For the text-containing cell, return its midpoint in (X, Y) coordinate format. 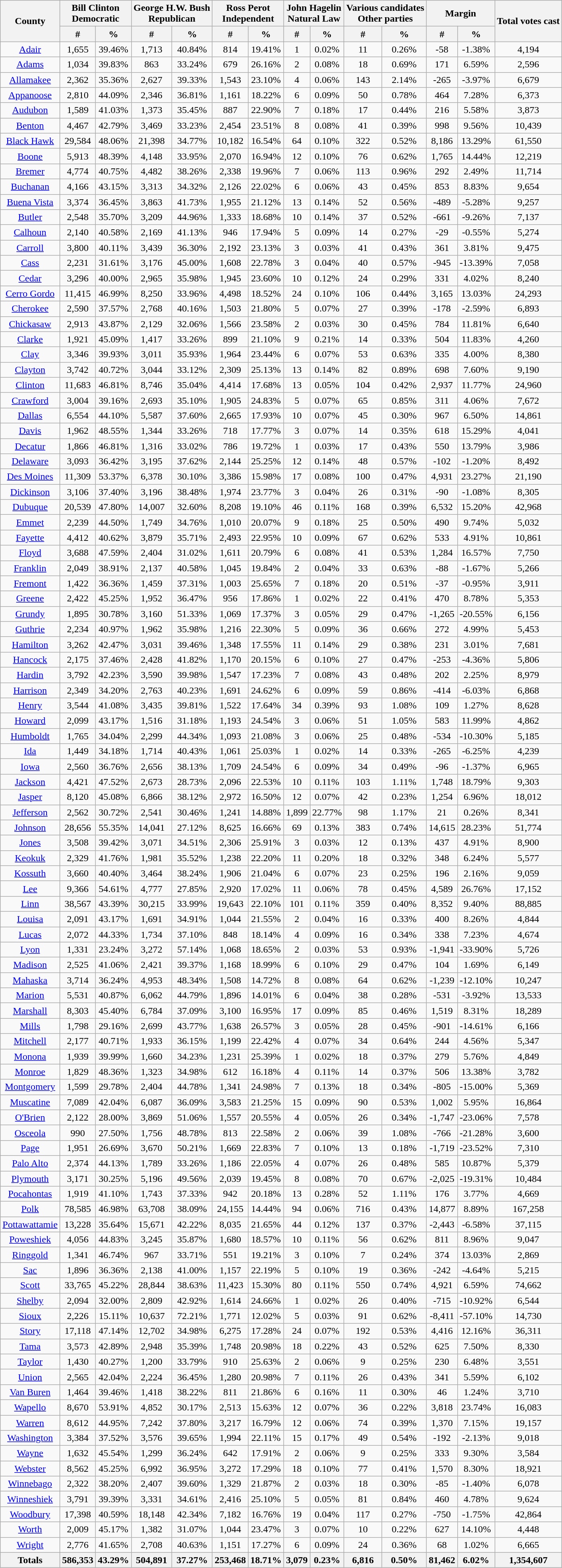
21.08% (266, 736)
Montgomery (30, 1087)
-96 (442, 767)
Clay (30, 354)
30.46% (192, 812)
50 (363, 95)
40.63% (192, 1545)
1,905 (230, 400)
23 (363, 873)
23.47% (266, 1530)
1.02% (476, 1545)
4,589 (442, 888)
10,484 (528, 1178)
6.02% (476, 1560)
35.87% (192, 1240)
3,791 (78, 1499)
14.10% (476, 1530)
335 (442, 354)
3,660 (78, 873)
38.48% (192, 492)
-0.55% (476, 233)
Poweshiek (30, 1240)
Pottawattamie (30, 1224)
1,522 (230, 706)
7,681 (528, 644)
17.77% (266, 431)
18.79% (476, 782)
19.96% (266, 171)
1,589 (78, 110)
504 (442, 339)
2,656 (152, 767)
-12.10% (476, 980)
Des Moines (30, 477)
Jefferson (30, 812)
34.20% (113, 690)
990 (78, 1133)
44.95% (113, 1423)
21.10% (266, 339)
176 (442, 1194)
6,373 (528, 95)
-1.37% (476, 767)
2,144 (230, 461)
49.56% (192, 1178)
1,503 (230, 309)
40.72% (113, 370)
7.50% (476, 1346)
3.01% (476, 644)
2,708 (152, 1545)
Floyd (30, 553)
9,190 (528, 370)
28,844 (152, 1285)
26.69% (113, 1148)
67 (363, 538)
23.44% (266, 354)
23.13% (266, 248)
48.34% (192, 980)
22.77% (327, 812)
3.81% (476, 248)
81 (363, 1499)
21.25% (266, 1102)
O'Brien (30, 1117)
7,058 (528, 263)
1,660 (152, 1056)
8,250 (152, 293)
Lee (30, 888)
2,099 (78, 721)
Clarke (30, 339)
4,953 (152, 980)
-58 (442, 49)
36.81% (192, 95)
1,669 (230, 1148)
Taylor (30, 1362)
Linn (30, 904)
8,341 (528, 812)
1,010 (230, 522)
-102 (442, 461)
-661 (442, 217)
4,448 (528, 1530)
1,459 (152, 583)
17.28% (266, 1331)
6.48% (476, 1362)
1,370 (442, 1423)
25.91% (266, 843)
-1,941 (442, 950)
-85 (442, 1484)
2,454 (230, 125)
46.99% (113, 293)
2,673 (152, 782)
Emmet (30, 522)
853 (442, 186)
42,968 (528, 507)
8,562 (78, 1469)
0.31% (404, 492)
5,215 (528, 1270)
6,166 (528, 1026)
38 (363, 995)
3,583 (230, 1102)
26.57% (266, 1026)
-3.92% (476, 995)
202 (442, 675)
Bill ClintonDemocratic (95, 14)
38.13% (192, 767)
25.10% (266, 1499)
3,384 (78, 1438)
946 (230, 233)
4,852 (152, 1407)
13.79% (476, 446)
5,369 (528, 1087)
27.50% (113, 1133)
-13.39% (476, 263)
10,861 (528, 538)
Totals (30, 1560)
504,891 (152, 1560)
Tama (30, 1346)
42.34% (192, 1514)
33.71% (192, 1255)
4,414 (230, 385)
Decatur (30, 446)
2.49% (476, 171)
103 (363, 782)
22 (363, 599)
44.33% (113, 935)
Hancock (30, 660)
7.60% (476, 370)
39.39% (113, 1499)
-242 (442, 1270)
23.60% (266, 278)
94 (297, 1209)
57.14% (192, 950)
Hardin (30, 675)
4,148 (152, 156)
3,176 (152, 263)
6,665 (528, 1545)
2,763 (152, 690)
3,079 (297, 1560)
22.95% (266, 538)
22.30% (266, 629)
-1.67% (476, 568)
4.99% (476, 629)
8.89% (476, 1209)
2,231 (78, 263)
8,625 (230, 827)
2,362 (78, 80)
3,071 (152, 843)
1,608 (230, 263)
-0.95% (476, 583)
39.83% (113, 65)
8,186 (442, 141)
13,228 (78, 1224)
-21.28% (476, 1133)
244 (442, 1041)
47.59% (113, 553)
642 (230, 1453)
39.37% (192, 965)
38.26% (192, 171)
3,879 (152, 538)
9.30% (476, 1453)
Story (30, 1331)
6,965 (528, 767)
43.77% (192, 1026)
Webster (30, 1469)
-715 (442, 1301)
20.55% (266, 1117)
11,415 (78, 293)
Fayette (30, 538)
2,565 (78, 1377)
3,800 (78, 248)
1,280 (230, 1377)
38.12% (192, 797)
10,439 (528, 125)
-2.59% (476, 309)
37.46% (113, 660)
20 (363, 583)
3,590 (152, 675)
3,313 (152, 186)
Sac (30, 1270)
2,407 (152, 1484)
1,231 (230, 1056)
25.39% (266, 1056)
38.24% (192, 873)
33.23% (192, 125)
0.17% (327, 1438)
1,003 (230, 583)
19.84% (266, 568)
1,921 (78, 339)
2,913 (78, 324)
7,310 (528, 1148)
Ross PerotIndependent (248, 14)
279 (442, 1056)
Franklin (30, 568)
Winnebago (30, 1484)
14.72% (266, 980)
19.21% (266, 1255)
6,062 (152, 995)
910 (230, 1362)
37 (363, 217)
2,590 (78, 309)
18.65% (266, 950)
7.28% (476, 95)
-3.97% (476, 80)
77 (363, 1469)
34.23% (192, 1056)
-1.75% (476, 1514)
1,061 (230, 751)
39 (363, 1133)
9,018 (528, 1438)
1,709 (230, 767)
9.74% (476, 522)
17.91% (266, 1453)
Plymouth (30, 1178)
887 (230, 110)
1,614 (230, 1301)
23.77% (266, 492)
-1,719 (442, 1148)
-6.25% (476, 751)
-805 (442, 1087)
17.29% (266, 1469)
16.66% (266, 827)
3,031 (152, 644)
-766 (442, 1133)
7,089 (78, 1102)
33.95% (192, 156)
41.08% (113, 706)
2,049 (78, 568)
10,637 (152, 1316)
2,627 (152, 80)
-534 (442, 736)
-57.10% (476, 1316)
21.12% (266, 202)
39.60% (192, 1484)
40.16% (192, 309)
36,311 (528, 1331)
12,702 (152, 1331)
17.93% (266, 415)
30.78% (113, 614)
5,726 (528, 950)
10.87% (476, 1163)
2,525 (78, 965)
9,047 (528, 1240)
1,354,607 (528, 1560)
1,199 (230, 1041)
1,093 (230, 736)
74 (363, 1423)
6.24% (476, 858)
-23.06% (476, 1117)
2,137 (152, 568)
2,039 (230, 1178)
7.15% (476, 1423)
21.86% (266, 1392)
-750 (442, 1514)
2,175 (78, 660)
-10.30% (476, 736)
14,007 (152, 507)
4,239 (528, 751)
2,224 (152, 1377)
Mitchell (30, 1041)
38.63% (192, 1285)
Butler (30, 217)
Howard (30, 721)
Ringgold (30, 1255)
44.10% (113, 415)
-10.92% (476, 1301)
7,182 (230, 1514)
1,373 (152, 110)
9,257 (528, 202)
5,196 (152, 1178)
29,584 (78, 141)
42 (363, 797)
16.94% (266, 156)
1,756 (152, 1133)
272 (442, 629)
35.45% (192, 110)
39.33% (192, 80)
10,182 (230, 141)
2,346 (152, 95)
11,714 (528, 171)
34.18% (113, 751)
19.10% (266, 507)
698 (442, 370)
90 (363, 1102)
37.40% (113, 492)
998 (442, 125)
28,656 (78, 827)
43.87% (113, 324)
11,423 (230, 1285)
15.11% (113, 1316)
1.05% (404, 721)
37.57% (113, 309)
585 (442, 1163)
-37 (442, 583)
0.89% (404, 370)
36.47% (192, 599)
33.24% (192, 65)
551 (230, 1255)
2,548 (78, 217)
4,777 (152, 888)
3,100 (230, 1011)
Grundy (30, 614)
4,056 (78, 1240)
George H.W. BushRepublican (172, 14)
-20.55% (476, 614)
22.90% (266, 110)
20.79% (266, 553)
Harrison (30, 690)
1,418 (152, 1392)
16.95% (266, 1011)
0.51% (404, 583)
1,547 (230, 675)
Cedar (30, 278)
18.68% (266, 217)
4.06% (476, 400)
Dickinson (30, 492)
22.53% (266, 782)
-19.31% (476, 1178)
28 (363, 1026)
3,742 (78, 370)
Bremer (30, 171)
0.49% (404, 767)
1,680 (230, 1240)
3,576 (152, 1438)
18,921 (528, 1469)
1,216 (230, 629)
3,439 (152, 248)
374 (442, 1255)
899 (230, 339)
1,168 (230, 965)
78,585 (78, 1209)
583 (442, 721)
22.78% (266, 263)
8.83% (476, 186)
18.14% (266, 935)
0.46% (404, 1011)
24.98% (266, 1087)
38.22% (192, 1392)
7,242 (152, 1423)
18.57% (266, 1240)
14,615 (442, 827)
5.76% (476, 1056)
3,573 (78, 1346)
192 (363, 1331)
2,937 (442, 385)
Guthrie (30, 629)
8,208 (230, 507)
11.81% (476, 324)
Appanoose (30, 95)
1,895 (78, 614)
Crawford (30, 400)
44.83% (113, 1240)
14,041 (152, 827)
38,567 (78, 904)
14.88% (266, 812)
1,449 (78, 751)
3.77% (476, 1194)
3,986 (528, 446)
5.58% (476, 110)
37.62% (192, 461)
8,900 (528, 843)
1,170 (230, 660)
3,245 (152, 1240)
21.87% (266, 1484)
4,931 (442, 477)
0.35% (404, 431)
8,492 (528, 461)
1,193 (230, 721)
8.30% (476, 1469)
-15.00% (476, 1087)
37.09% (192, 1011)
0.67% (404, 1178)
1,069 (230, 614)
1,422 (78, 583)
3,209 (152, 217)
-2,025 (442, 1178)
171 (442, 65)
1,508 (230, 980)
45.22% (113, 1285)
2,349 (78, 690)
1,734 (152, 935)
0.69% (404, 65)
3,093 (78, 461)
51 (363, 721)
33.99% (192, 904)
2,322 (78, 1484)
2,239 (78, 522)
1,157 (230, 1270)
5,379 (528, 1163)
22.11% (266, 1438)
Carroll (30, 248)
322 (363, 141)
40.23% (192, 690)
19.72% (266, 446)
46.74% (113, 1255)
Worth (30, 1530)
35.93% (192, 354)
3,346 (78, 354)
8,380 (528, 354)
Muscatine (30, 1102)
25.65% (266, 583)
9.40% (476, 904)
69 (297, 827)
533 (442, 538)
1,382 (152, 1530)
44.34% (192, 736)
18.99% (266, 965)
16.18% (266, 1072)
Jones (30, 843)
9.56% (476, 125)
36.76% (113, 767)
11.77% (476, 385)
34.32% (192, 186)
Washington (30, 1438)
1,743 (152, 1194)
4.00% (476, 354)
36.09% (192, 1102)
28.73% (192, 782)
7,672 (528, 400)
8,612 (78, 1423)
1,348 (230, 644)
6.96% (476, 797)
2.25% (476, 675)
19.41% (266, 49)
9,475 (528, 248)
814 (230, 49)
1,316 (152, 446)
1,919 (78, 1194)
8.96% (476, 1240)
Woodbury (30, 1514)
9,303 (528, 782)
786 (230, 446)
361 (442, 248)
1,749 (152, 522)
5,274 (528, 233)
36.15% (192, 1041)
2,416 (230, 1499)
14.01% (266, 995)
7,578 (528, 1117)
20.07% (266, 522)
Allamakee (30, 80)
40.59% (113, 1514)
4.02% (476, 278)
8,240 (528, 278)
625 (442, 1346)
42.89% (113, 1346)
Cherokee (30, 309)
2,699 (152, 1026)
15,671 (152, 1224)
34.04% (113, 736)
39.16% (113, 400)
2,965 (152, 278)
Clayton (30, 370)
2,596 (528, 65)
Hamilton (30, 644)
1,417 (152, 339)
230 (442, 1362)
Benton (30, 125)
1,299 (152, 1453)
3,196 (152, 492)
44 (297, 1224)
-1,239 (442, 980)
48.78% (192, 1133)
1,284 (442, 553)
41.00% (192, 1270)
32.00% (113, 1301)
45.00% (192, 263)
Cerro Gordo (30, 293)
4,862 (528, 721)
30.10% (192, 477)
29.16% (113, 1026)
91 (363, 1316)
8,303 (78, 1011)
40.62% (113, 538)
18,012 (528, 797)
8.26% (476, 919)
33.79% (192, 1362)
Black Hawk (30, 141)
Wapello (30, 1407)
Ida (30, 751)
3,584 (528, 1453)
4,844 (528, 919)
5,587 (152, 415)
3,714 (78, 980)
37.33% (192, 1194)
Audubon (30, 110)
31.18% (192, 721)
48.36% (113, 1072)
2,338 (230, 171)
5,577 (528, 858)
Wright (30, 1545)
-1.40% (476, 1484)
30 (363, 324)
1,939 (78, 1056)
1.17% (404, 812)
-6.03% (476, 690)
6,544 (528, 1301)
22.42% (266, 1041)
-33.90% (476, 950)
718 (230, 431)
6,554 (78, 415)
3,508 (78, 843)
37.52% (113, 1438)
17,152 (528, 888)
63,708 (152, 1209)
168 (363, 507)
Van Buren (30, 1392)
1,981 (152, 858)
0.16% (327, 1392)
1,566 (230, 324)
2,768 (152, 309)
30.72% (113, 812)
Johnson (30, 827)
85 (363, 1011)
3,262 (78, 644)
338 (442, 935)
38.09% (192, 1209)
6,275 (230, 1331)
Kossuth (30, 873)
6.50% (476, 415)
4,194 (528, 49)
18.22% (266, 95)
3,106 (78, 492)
35.71% (192, 538)
17.55% (266, 644)
8,670 (78, 1407)
3,011 (152, 354)
82 (363, 370)
18,289 (528, 1011)
26.16% (266, 65)
Cass (30, 263)
39.99% (113, 1056)
Calhoun (30, 233)
Buena Vista (30, 202)
1,519 (442, 1011)
1,899 (297, 812)
-253 (442, 660)
1,974 (230, 492)
54.61% (113, 888)
2,421 (152, 965)
1,994 (230, 1438)
2,562 (78, 812)
5,531 (78, 995)
-1.20% (476, 461)
3,670 (152, 1148)
311 (442, 400)
12.16% (476, 1331)
1,002 (442, 1102)
627 (442, 1530)
8.78% (476, 599)
0.96% (404, 171)
1,655 (78, 49)
0.93% (404, 950)
40.43% (192, 751)
48.55% (113, 431)
1,713 (152, 49)
24,293 (528, 293)
7,137 (528, 217)
1,866 (78, 446)
4,467 (78, 125)
37.27% (192, 1560)
1,331 (78, 950)
4,849 (528, 1056)
40.11% (113, 248)
14,877 (442, 1209)
6,078 (528, 1484)
5,806 (528, 660)
8,746 (152, 385)
12,219 (528, 156)
Page (30, 1148)
30,215 (152, 904)
1,771 (230, 1316)
292 (442, 171)
John HagelinNatural Law (314, 14)
24.83% (266, 400)
24.62% (266, 690)
8,305 (528, 492)
65 (363, 400)
21,398 (152, 141)
Monona (30, 1056)
8.31% (476, 1011)
44.78% (192, 1087)
0.86% (404, 690)
13,533 (528, 995)
7,750 (528, 553)
45.09% (113, 339)
Marion (30, 995)
5,913 (78, 156)
-945 (442, 263)
50.21% (192, 1148)
1,632 (78, 1453)
490 (442, 522)
48.39% (113, 156)
3,818 (442, 1407)
30.17% (192, 1407)
Boone (30, 156)
3,004 (78, 400)
1,557 (230, 1117)
0.54% (404, 1438)
956 (230, 599)
0.38% (404, 644)
3,544 (78, 706)
44.50% (113, 522)
40 (363, 263)
22.19% (266, 1270)
2.14% (404, 80)
Clinton (30, 385)
20,539 (78, 507)
1,638 (230, 1026)
3,374 (78, 202)
1,238 (230, 858)
15.20% (476, 507)
55.35% (113, 827)
2,094 (78, 1301)
1,200 (152, 1362)
44.96% (192, 217)
3,331 (152, 1499)
41.73% (192, 202)
3,863 (152, 202)
Madison (30, 965)
22.20% (266, 858)
24,155 (230, 1209)
1,945 (230, 278)
42.79% (113, 125)
0.78% (404, 95)
19,643 (230, 904)
39.93% (113, 354)
40.40% (113, 873)
47.52% (113, 782)
Monroe (30, 1072)
0.32% (404, 858)
42.47% (113, 644)
41.06% (113, 965)
8,120 (78, 797)
42.22% (192, 1224)
0.85% (404, 400)
17,398 (78, 1514)
0.42% (404, 385)
31.02% (192, 553)
32.60% (192, 507)
6,532 (442, 507)
-178 (442, 309)
1,933 (152, 1041)
1,241 (230, 812)
Mahaska (30, 980)
1,611 (230, 553)
2,192 (230, 248)
Lucas (30, 935)
37.60% (192, 415)
-29 (442, 233)
3,869 (152, 1117)
1,344 (152, 431)
56 (363, 1240)
70 (363, 1178)
Total votes cast (528, 21)
17.68% (266, 385)
383 (363, 827)
-192 (442, 1438)
-8,411 (442, 1316)
167,258 (528, 1209)
Humboldt (30, 736)
Winneshiek (30, 1499)
Dubuque (30, 507)
8,035 (230, 1224)
679 (230, 65)
618 (442, 431)
2,665 (230, 415)
4,416 (442, 1331)
2,306 (230, 843)
37.10% (192, 935)
43.29% (113, 1560)
4,921 (442, 1285)
109 (442, 706)
437 (442, 843)
0.56% (404, 202)
460 (442, 1499)
Palo Alto (30, 1163)
0.66% (404, 629)
34.91% (192, 919)
48.06% (113, 141)
35.70% (113, 217)
716 (363, 1209)
113 (363, 171)
38.91% (113, 568)
2,072 (78, 935)
331 (442, 278)
2,809 (152, 1301)
15.98% (266, 477)
41.65% (113, 1545)
39.65% (192, 1438)
18.52% (266, 293)
21 (442, 812)
2,869 (528, 1255)
2,972 (230, 797)
137 (363, 1224)
30.25% (113, 1178)
27.85% (192, 888)
47.14% (113, 1331)
1,333 (230, 217)
17.23% (266, 675)
1,186 (230, 1163)
93 (363, 706)
6,378 (152, 477)
3,710 (528, 1392)
13.38% (476, 1072)
25.03% (266, 751)
863 (152, 65)
25.25% (266, 461)
22.05% (266, 1163)
5.59% (476, 1377)
4,421 (78, 782)
-5.28% (476, 202)
-1,747 (442, 1117)
20.15% (266, 660)
15.30% (266, 1285)
45.17% (113, 1530)
6,868 (528, 690)
40.00% (113, 278)
40.84% (192, 49)
33,765 (78, 1285)
6,679 (528, 80)
2,422 (78, 599)
Chickasaw (30, 324)
35.39% (192, 1346)
506 (442, 1072)
-2,443 (442, 1224)
1,789 (152, 1163)
17,118 (78, 1331)
16.54% (266, 141)
1,570 (442, 1469)
196 (442, 873)
Shelby (30, 1301)
40.71% (113, 1041)
2,299 (152, 736)
0.21% (327, 339)
2,948 (152, 1346)
Mills (30, 1026)
5,266 (528, 568)
40.97% (113, 629)
9,654 (528, 186)
117 (363, 1514)
1,430 (78, 1362)
36.95% (192, 1469)
3,195 (152, 461)
43.39% (113, 904)
6,992 (152, 1469)
2,374 (78, 1163)
3,165 (442, 293)
16.76% (266, 1514)
2,138 (152, 1270)
2,513 (230, 1407)
Jackson (30, 782)
61,550 (528, 141)
4.56% (476, 1041)
848 (230, 935)
4,260 (528, 339)
0.24% (404, 1255)
4,669 (528, 1194)
1,323 (152, 1072)
29.78% (113, 1087)
Sioux (30, 1316)
942 (230, 1194)
11,309 (78, 477)
39.81% (192, 706)
45.08% (113, 797)
49 (363, 1438)
1,951 (78, 1148)
2,541 (152, 812)
44.09% (113, 95)
1.69% (476, 965)
19,157 (528, 1423)
Louisa (30, 919)
1,254 (442, 797)
25.13% (266, 370)
6,149 (528, 965)
2,177 (78, 1041)
8,352 (442, 904)
2,234 (78, 629)
106 (363, 293)
23.51% (266, 125)
23.10% (266, 80)
4,041 (528, 431)
-4.36% (476, 660)
25.63% (266, 1362)
22.58% (266, 1133)
2,126 (230, 186)
17.37% (266, 614)
Dallas (30, 415)
6,640 (528, 324)
3,296 (78, 278)
-901 (442, 1026)
21.80% (266, 309)
Osceola (30, 1133)
16.57% (476, 553)
Fremont (30, 583)
41.10% (113, 1194)
18.71% (266, 1560)
35.36% (113, 80)
12.02% (266, 1316)
1,955 (230, 202)
1,161 (230, 95)
2,009 (78, 1530)
18,148 (152, 1514)
464 (442, 95)
43.15% (113, 186)
39.98% (192, 675)
Henry (30, 706)
68 (442, 1545)
41.82% (192, 660)
2,096 (230, 782)
6,866 (152, 797)
Wayne (30, 1453)
Pocahontas (30, 1194)
28.00% (113, 1117)
6,156 (528, 614)
2,810 (78, 95)
1,964 (230, 354)
6,102 (528, 1377)
1,464 (78, 1392)
59 (363, 690)
17.27% (266, 1545)
3,469 (152, 125)
Warren (30, 1423)
74,662 (528, 1285)
1,068 (230, 950)
28.23% (476, 827)
County (30, 21)
3,551 (528, 1362)
78 (363, 888)
80 (297, 1285)
53.91% (113, 1407)
2,493 (230, 538)
253,468 (230, 1560)
3,873 (528, 110)
35.64% (113, 1224)
34.77% (192, 141)
35.04% (192, 385)
341 (442, 1377)
Scott (30, 1285)
3,911 (528, 583)
16.50% (266, 797)
Margin (461, 14)
3,044 (152, 370)
231 (442, 644)
42,864 (528, 1514)
470 (442, 599)
216 (442, 110)
Adams (30, 65)
784 (442, 324)
34.76% (192, 522)
37.31% (192, 583)
23.24% (113, 950)
Keokuk (30, 858)
-14.61% (476, 1026)
400 (442, 919)
0.29% (404, 278)
2,309 (230, 370)
2,226 (78, 1316)
3,435 (152, 706)
1,714 (152, 751)
2,122 (78, 1117)
20.18% (266, 1194)
21.55% (266, 919)
-414 (442, 690)
6,893 (528, 309)
21.04% (266, 873)
44.79% (192, 995)
6,784 (152, 1011)
17.02% (266, 888)
2,428 (152, 660)
33 (363, 568)
2,776 (78, 1545)
41.03% (113, 110)
Adair (30, 49)
13.29% (476, 141)
Iowa (30, 767)
2.16% (476, 873)
14,730 (528, 1316)
-1.08% (476, 492)
26.76% (476, 888)
1,329 (230, 1484)
612 (230, 1072)
42.23% (113, 675)
17.86% (266, 599)
15.29% (476, 431)
Greene (30, 599)
-1.38% (476, 49)
1.27% (476, 706)
1,599 (78, 1087)
47.80% (113, 507)
3,792 (78, 675)
51.06% (192, 1117)
11.83% (476, 339)
36.30% (192, 248)
3,217 (230, 1423)
Buchanan (30, 186)
16,083 (528, 1407)
1,151 (230, 1545)
88,885 (528, 904)
53.37% (113, 477)
-531 (442, 995)
4,412 (78, 538)
813 (230, 1133)
45.40% (113, 1011)
0.64% (404, 1041)
33.12% (192, 370)
37,115 (528, 1224)
348 (442, 858)
Various candidatesOther parties (385, 14)
2,920 (230, 888)
98 (363, 812)
-2.13% (476, 1438)
24.66% (266, 1301)
46.98% (113, 1209)
7.23% (476, 935)
11,683 (78, 385)
8,979 (528, 675)
Polk (30, 1209)
11.99% (476, 721)
Marshall (30, 1011)
48 (363, 461)
5,353 (528, 599)
2,329 (78, 858)
14,861 (528, 415)
21,190 (528, 477)
6,816 (363, 1560)
8,330 (528, 1346)
31.07% (192, 1530)
41.13% (192, 233)
6,087 (152, 1102)
333 (442, 1453)
72.21% (192, 1316)
31.61% (113, 263)
16.79% (266, 1423)
17.64% (266, 706)
1,045 (230, 568)
23.58% (266, 324)
1,798 (78, 1026)
22.02% (266, 186)
3,782 (528, 1072)
2,560 (78, 767)
1,952 (152, 599)
35.10% (192, 400)
17.94% (266, 233)
9,624 (528, 1499)
3,160 (152, 614)
4,166 (78, 186)
1,906 (230, 873)
51,774 (528, 827)
-6.58% (476, 1224)
42.92% (192, 1301)
4,498 (230, 293)
-9.26% (476, 217)
8,628 (528, 706)
0.84% (404, 1499)
23.27% (476, 477)
41.76% (113, 858)
38.20% (113, 1484)
19.45% (266, 1178)
27.12% (192, 827)
2,693 (152, 400)
23.74% (476, 1407)
Delaware (30, 461)
45 (363, 415)
21.65% (266, 1224)
40.27% (113, 1362)
22.83% (266, 1148)
2,140 (78, 233)
-4.64% (476, 1270)
Jasper (30, 797)
2,169 (152, 233)
143 (363, 80)
-88 (442, 568)
2,091 (78, 919)
81,462 (442, 1560)
2,070 (230, 156)
5,185 (528, 736)
0.20% (327, 858)
-90 (442, 492)
1,034 (78, 65)
5,032 (528, 522)
15.63% (266, 1407)
33.02% (192, 446)
36.42% (113, 461)
32.06% (192, 324)
1,829 (78, 1072)
40.87% (113, 995)
3,464 (152, 873)
3,171 (78, 1178)
76 (363, 156)
3,688 (78, 553)
4,674 (528, 935)
Lyon (30, 950)
45.54% (113, 1453)
-23.52% (476, 1148)
10,247 (528, 980)
4,482 (152, 171)
100 (363, 477)
5,453 (528, 629)
39.42% (113, 843)
586,353 (78, 1560)
Davis (30, 431)
1,543 (230, 80)
24,960 (528, 385)
359 (363, 904)
4,774 (78, 171)
Union (30, 1377)
3,600 (528, 1133)
34.61% (192, 1499)
22.10% (266, 904)
37.80% (192, 1423)
51.33% (192, 614)
5,347 (528, 1041)
34.51% (192, 843)
33.96% (192, 293)
16,864 (528, 1102)
9,366 (78, 888)
1.24% (476, 1392)
2,129 (152, 324)
40.75% (113, 171)
44.13% (113, 1163)
-489 (442, 202)
9,059 (528, 873)
3,386 (230, 477)
35.52% (192, 858)
-1,265 (442, 614)
1,516 (152, 721)
101 (297, 904)
4.78% (476, 1499)
5.95% (476, 1102)
